Return the (X, Y) coordinate for the center point of the cell that contains the specified text.  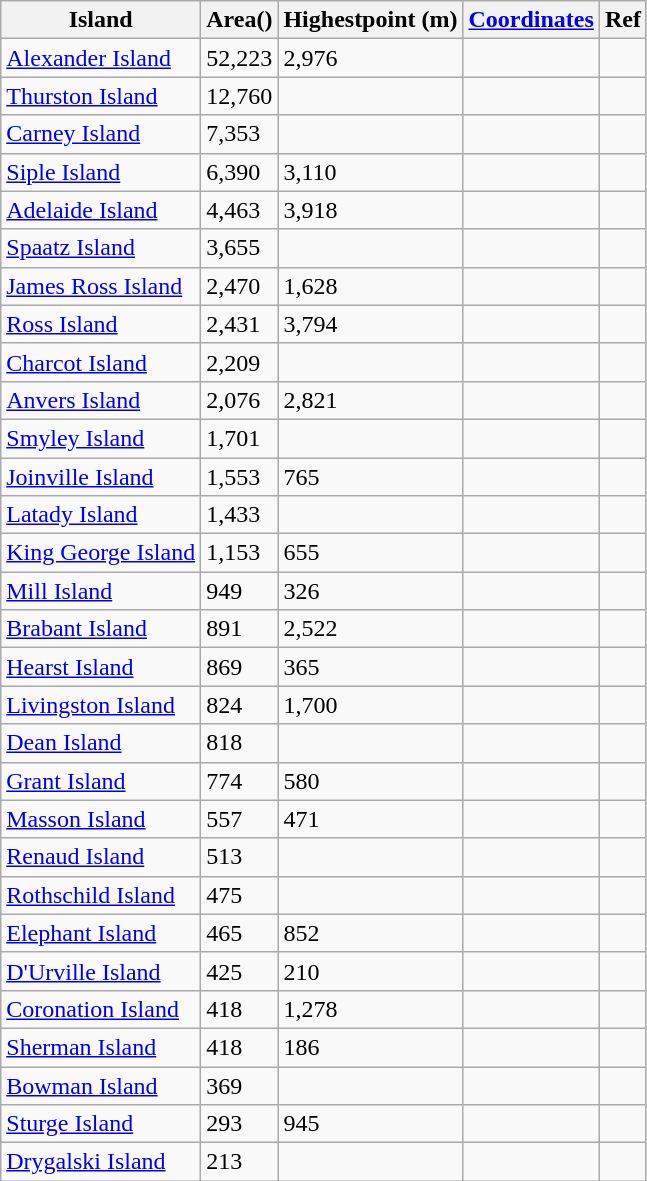
Mill Island (101, 591)
580 (370, 781)
471 (370, 819)
945 (370, 1124)
Hearst Island (101, 667)
891 (240, 629)
465 (240, 933)
557 (240, 819)
Elephant Island (101, 933)
Ref (622, 20)
818 (240, 743)
Renaud Island (101, 857)
7,353 (240, 134)
Area() (240, 20)
Anvers Island (101, 400)
2,821 (370, 400)
Alexander Island (101, 58)
1,153 (240, 553)
186 (370, 1047)
365 (370, 667)
2,209 (240, 362)
655 (370, 553)
3,110 (370, 172)
4,463 (240, 210)
Joinville Island (101, 477)
Siple Island (101, 172)
2,976 (370, 58)
2,470 (240, 286)
3,655 (240, 248)
774 (240, 781)
513 (240, 857)
Coordinates (531, 20)
Coronation Island (101, 1009)
3,794 (370, 324)
Carney Island (101, 134)
475 (240, 895)
1,700 (370, 705)
Charcot Island (101, 362)
6,390 (240, 172)
King George Island (101, 553)
Latady Island (101, 515)
369 (240, 1085)
Island (101, 20)
Livingston Island (101, 705)
1,278 (370, 1009)
213 (240, 1162)
326 (370, 591)
Thurston Island (101, 96)
824 (240, 705)
Smyley Island (101, 438)
2,076 (240, 400)
Rothschild Island (101, 895)
3,918 (370, 210)
765 (370, 477)
Sherman Island (101, 1047)
Spaatz Island (101, 248)
James Ross Island (101, 286)
1,701 (240, 438)
Bowman Island (101, 1085)
293 (240, 1124)
Sturge Island (101, 1124)
949 (240, 591)
Grant Island (101, 781)
Adelaide Island (101, 210)
52,223 (240, 58)
1,628 (370, 286)
Ross Island (101, 324)
2,522 (370, 629)
Drygalski Island (101, 1162)
Highestpoint (m) (370, 20)
Masson Island (101, 819)
D'Urville Island (101, 971)
Brabant Island (101, 629)
425 (240, 971)
Dean Island (101, 743)
12,760 (240, 96)
1,553 (240, 477)
2,431 (240, 324)
1,433 (240, 515)
852 (370, 933)
210 (370, 971)
869 (240, 667)
